Capture the cell that displays the provided text and extract its (x, y) central coordinate. 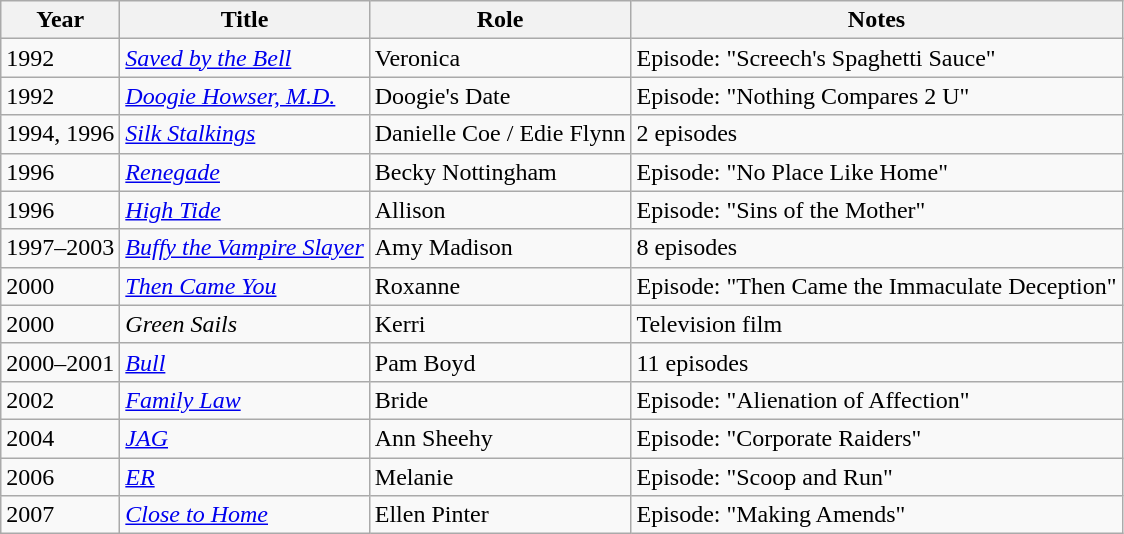
Title (244, 20)
2 episodes (876, 134)
Buffy the Vampire Slayer (244, 248)
Doogie's Date (500, 96)
Bull (244, 362)
Silk Stalkings (244, 134)
Role (500, 20)
Episode: "Sins of the Mother" (876, 210)
Bride (500, 400)
Episode: "Corporate Raiders" (876, 438)
Green Sails (244, 324)
Episode: "Alienation of Affection" (876, 400)
8 episodes (876, 248)
Ellen Pinter (500, 515)
2007 (60, 515)
Television film (876, 324)
High Tide (244, 210)
Danielle Coe / Edie Flynn (500, 134)
Melanie (500, 477)
1994, 1996 (60, 134)
Notes (876, 20)
ER (244, 477)
Episode: "Making Amends" (876, 515)
Close to Home (244, 515)
Pam Boyd (500, 362)
1997–2003 (60, 248)
2004 (60, 438)
Allison (500, 210)
JAG (244, 438)
Saved by the Bell (244, 58)
Amy Madison (500, 248)
Episode: "Then Came the Immaculate Deception" (876, 286)
11 episodes (876, 362)
2002 (60, 400)
Episode: "Scoop and Run" (876, 477)
2006 (60, 477)
Year (60, 20)
Episode: "No Place Like Home" (876, 172)
Ann Sheehy (500, 438)
2000–2001 (60, 362)
Doogie Howser, M.D. (244, 96)
Episode: "Screech's Spaghetti Sauce" (876, 58)
Roxanne (500, 286)
Then Came You (244, 286)
Veronica (500, 58)
Family Law (244, 400)
Renegade (244, 172)
Episode: "Nothing Compares 2 U" (876, 96)
Kerri (500, 324)
Becky Nottingham (500, 172)
